Detect which cell encompasses the target text, then output its [X, Y] center coordinate. 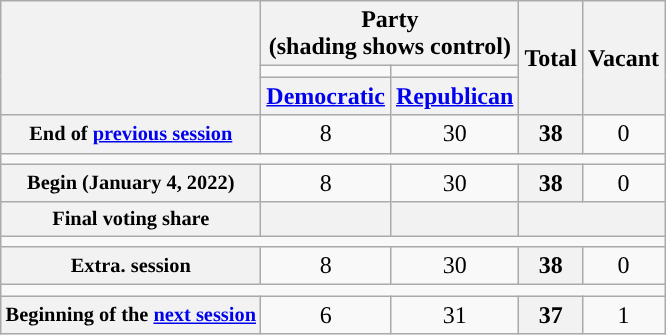
31 [454, 315]
End of previous session [131, 134]
Extra. session [131, 266]
Democratic [326, 96]
Begin (January 4, 2022) [131, 183]
6 [326, 315]
Total [551, 58]
Party(shading shows control) [390, 34]
Republican [454, 96]
Final voting share [131, 219]
1 [623, 315]
Beginning of the next session [131, 315]
37 [551, 315]
Vacant [623, 58]
